Return the [X, Y] coordinate for the center point of the cell that contains the specified text.  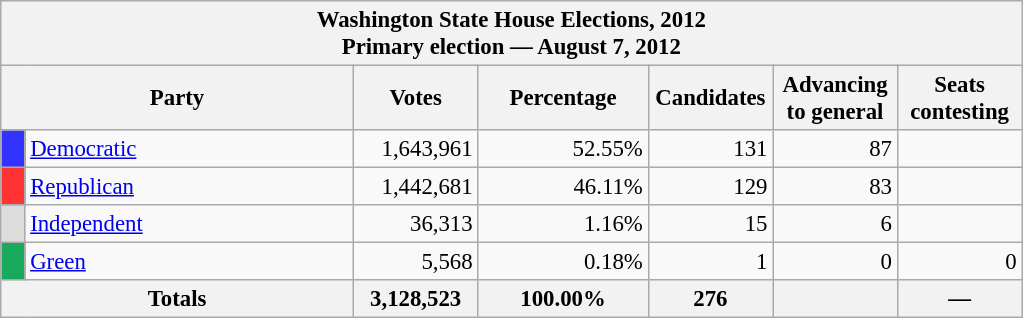
1 [710, 262]
87 [836, 149]
46.11% [563, 187]
Totals [178, 299]
1,442,681 [416, 187]
5,568 [416, 262]
276 [710, 299]
Percentage [563, 98]
15 [710, 224]
52.55% [563, 149]
Republican [189, 187]
129 [710, 187]
Democratic [189, 149]
Washington State House Elections, 2012Primary election — August 7, 2012 [512, 34]
0.18% [563, 262]
131 [710, 149]
Advancing to general [836, 98]
1,643,961 [416, 149]
3,128,523 [416, 299]
36,313 [416, 224]
Candidates [710, 98]
Seats contesting [960, 98]
83 [836, 187]
6 [836, 224]
100.00% [563, 299]
— [960, 299]
Party [178, 98]
Independent [189, 224]
Green [189, 262]
Votes [416, 98]
1.16% [563, 224]
